Output the [X, Y] coordinate of the center of the cell containing the given text.  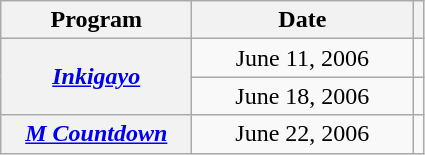
June 22, 2006 [302, 134]
M Countdown [96, 134]
Date [302, 20]
Inkigayo [96, 77]
Program [96, 20]
June 11, 2006 [302, 58]
June 18, 2006 [302, 96]
